Find where the given text appears and provide that cell's center as [X, Y] coordinate. 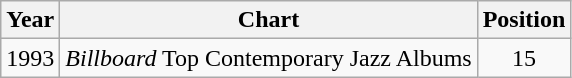
Year [30, 20]
15 [524, 58]
1993 [30, 58]
Position [524, 20]
Billboard Top Contemporary Jazz Albums [268, 58]
Chart [268, 20]
